Search for the cell housing the specified text and yield its [x, y] center coordinate. 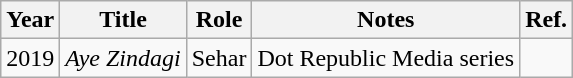
Role [219, 20]
Year [30, 20]
2019 [30, 58]
Ref. [546, 20]
Aye Zindagi [123, 58]
Sehar [219, 58]
Notes [386, 20]
Dot Republic Media series [386, 58]
Title [123, 20]
